Pinpoint the cell where the given text exists, returning its [x, y] midpoint coordinate. 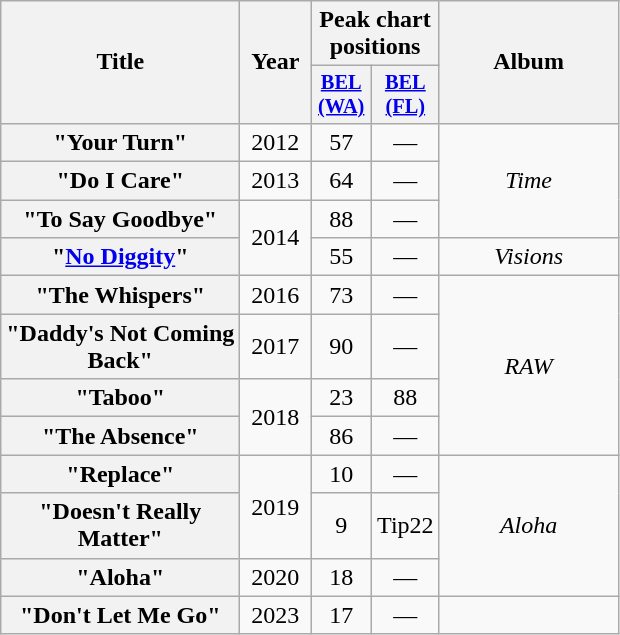
Year [276, 62]
2019 [276, 506]
9 [342, 526]
10 [342, 474]
"No Diggity" [120, 257]
Peak chart positions [375, 34]
18 [342, 577]
Time [528, 180]
57 [342, 142]
"Don't Let Me Go" [120, 615]
64 [342, 181]
"Taboo" [120, 398]
"Your Turn" [120, 142]
"To Say Goodbye" [120, 219]
2020 [276, 577]
Aloha [528, 526]
Tip22 [406, 526]
RAW [528, 366]
"Daddy's Not Coming Back" [120, 346]
2017 [276, 346]
Album [528, 62]
"Aloha" [120, 577]
23 [342, 398]
BEL(FL) [406, 95]
Visions [528, 257]
90 [342, 346]
2012 [276, 142]
Title [120, 62]
2018 [276, 417]
"The Whispers" [120, 295]
2016 [276, 295]
"Doesn't Really Matter" [120, 526]
2014 [276, 238]
"Replace" [120, 474]
17 [342, 615]
BEL(WA) [342, 95]
73 [342, 295]
"The Absence" [120, 436]
2023 [276, 615]
"Do I Care" [120, 181]
2013 [276, 181]
55 [342, 257]
86 [342, 436]
